Detect which cell encompasses the target text, then output its (X, Y) center coordinate. 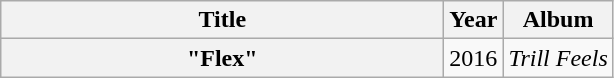
Title (222, 20)
2016 (474, 58)
Year (474, 20)
"Flex" (222, 58)
Album (558, 20)
Trill Feels (558, 58)
